Output the [X, Y] coordinate of the center of the cell containing the given text.  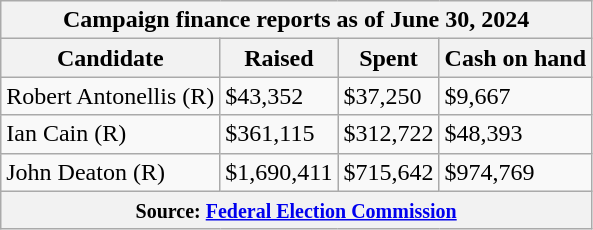
$48,393 [515, 134]
Spent [388, 58]
Ian Cain (R) [110, 134]
Robert Antonellis (R) [110, 96]
$37,250 [388, 96]
$974,769 [515, 172]
John Deaton (R) [110, 172]
$9,667 [515, 96]
$43,352 [279, 96]
$715,642 [388, 172]
Candidate [110, 58]
Raised [279, 58]
Campaign finance reports as of June 30, 2024 [296, 20]
$312,722 [388, 134]
Source: Federal Election Commission [296, 210]
$361,115 [279, 134]
$1,690,411 [279, 172]
Cash on hand [515, 58]
